Identify which cell holds the provided text, then report its [X, Y] central coordinate. 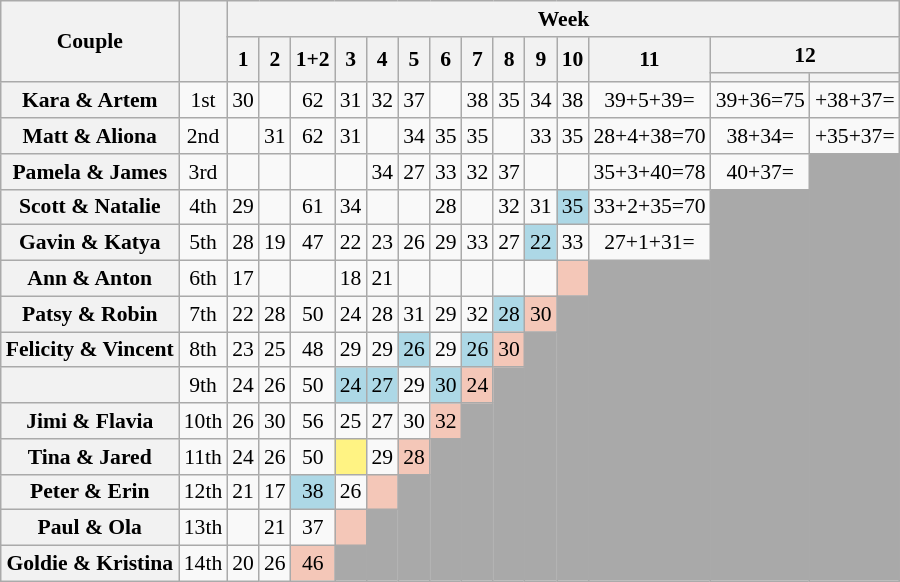
Scott & Natalie [90, 207]
48 [313, 350]
4th [204, 207]
6 [446, 60]
2 [275, 60]
14th [204, 564]
1+2 [313, 60]
9 [541, 60]
1 [243, 60]
11th [204, 457]
18 [351, 279]
39+5+39= [649, 101]
10th [204, 421]
Couple [90, 42]
2nd [204, 136]
35+3+40=78 [649, 172]
7 [478, 60]
11 [649, 60]
Gavin & Katya [90, 243]
33+2+35=70 [649, 207]
Peter & Erin [90, 492]
Ann & Anton [90, 279]
Tina & Jared [90, 457]
10 [573, 60]
4 [382, 60]
6th [204, 279]
Matt & Aliona [90, 136]
Patsy & Robin [90, 314]
38+34= [760, 136]
19 [275, 243]
7th [204, 314]
3 [351, 60]
Kara & Artem [90, 101]
Week [563, 19]
20 [243, 564]
46 [313, 564]
Felicity & Vincent [90, 350]
8th [204, 350]
47 [313, 243]
5th [204, 243]
12th [204, 492]
5 [414, 60]
39+36=75 [760, 101]
40+37= [760, 172]
8 [509, 60]
Jimi & Flavia [90, 421]
Pamela & James [90, 172]
+38+37= [855, 101]
3rd [204, 172]
12 [806, 55]
61 [313, 207]
9th [204, 386]
Paul & Ola [90, 528]
1st [204, 101]
+35+37= [855, 136]
56 [313, 421]
13th [204, 528]
28+4+38=70 [649, 136]
27+1+31= [649, 243]
Goldie & Kristina [90, 564]
